Identify which cell holds the provided text, then report its (x, y) central coordinate. 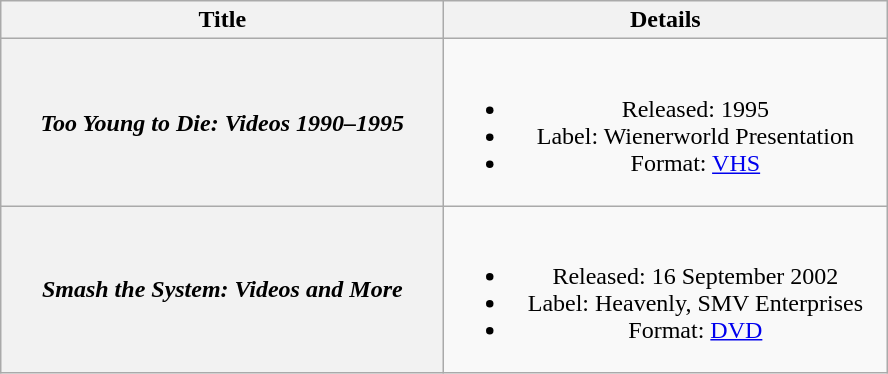
Details (666, 20)
Smash the System: Videos and More (222, 290)
Released: 1995Label: Wienerworld PresentationFormat: VHS (666, 122)
Title (222, 20)
Released: 16 September 2002Label: Heavenly, SMV EnterprisesFormat: DVD (666, 290)
Too Young to Die: Videos 1990–1995 (222, 122)
